Detect which cell encompasses the target text, then output its [X, Y] center coordinate. 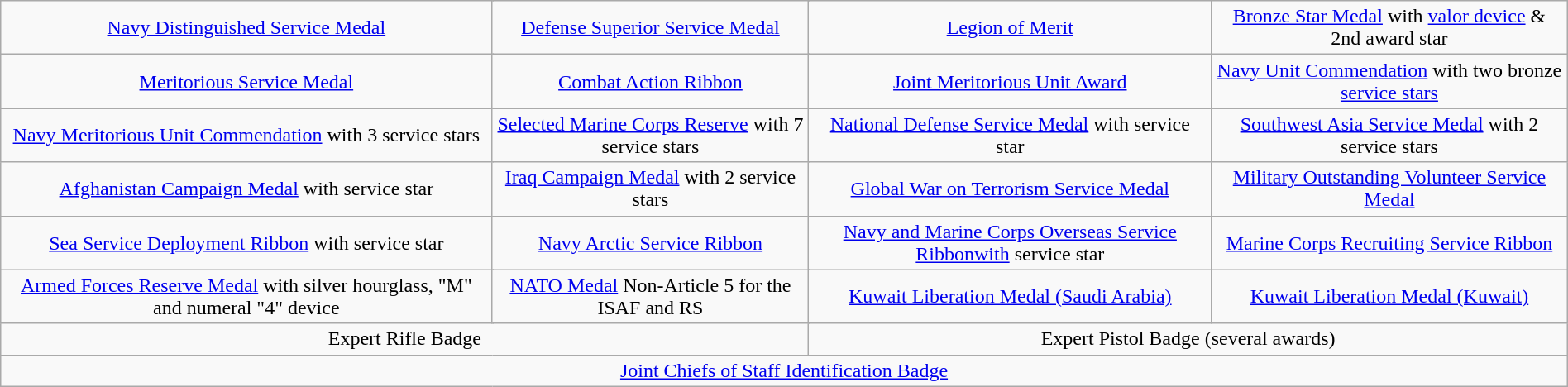
Marine Corps Recruiting Service Ribbon [1389, 243]
Selected Marine Corps Reserve with 7 service stars [650, 136]
Defense Superior Service Medal [650, 28]
Southwest Asia Service Medal with 2 service stars [1389, 136]
Bronze Star Medal with valor device & 2nd award star [1389, 28]
Navy Meritorious Unit Commendation with 3 service stars [246, 136]
Global War on Terrorism Service Medal [1011, 189]
National Defense Service Medal with service star [1011, 136]
Legion of Merit [1011, 28]
Expert Rifle Badge [405, 339]
Military Outstanding Volunteer Service Medal [1389, 189]
Armed Forces Reserve Medal with silver hourglass, "M" and numeral "4" device [246, 296]
Joint Meritorious Unit Award [1011, 81]
Combat Action Ribbon [650, 81]
NATO Medal Non-Article 5 for the ISAF and RS [650, 296]
Navy and Marine Corps Overseas Service Ribbonwith service star [1011, 243]
Afghanistan Campaign Medal with service star [246, 189]
Joint Chiefs of Staff Identification Badge [784, 370]
Sea Service Deployment Ribbon with service star [246, 243]
Kuwait Liberation Medal (Saudi Arabia) [1011, 296]
Meritorious Service Medal [246, 81]
Kuwait Liberation Medal (Kuwait) [1389, 296]
Navy Arctic Service Ribbon [650, 243]
Expert Pistol Badge (several awards) [1188, 339]
Iraq Campaign Medal with 2 service stars [650, 189]
Navy Unit Commendation with two bronze service stars [1389, 81]
Navy Distinguished Service Medal [246, 28]
